Search for the cell housing the specified text and yield its [X, Y] center coordinate. 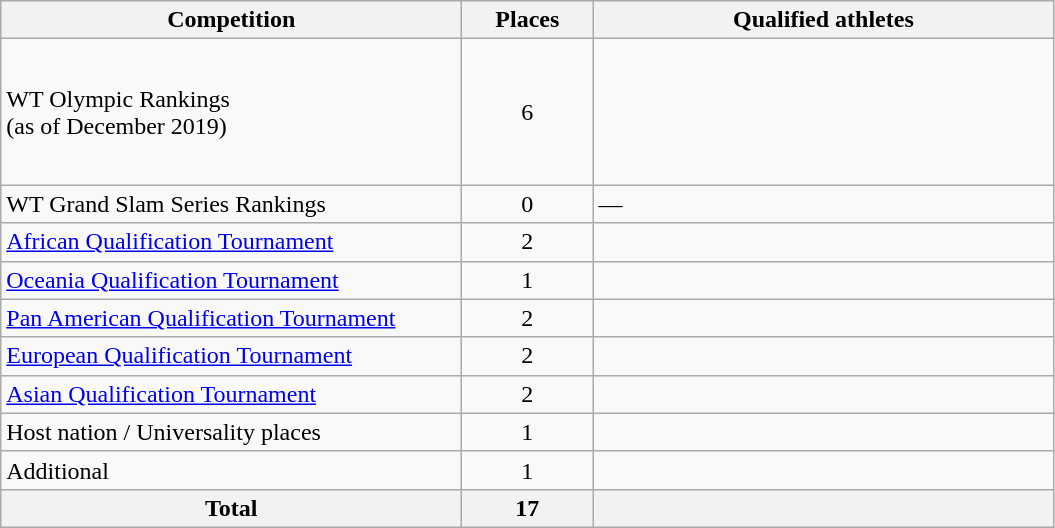
WT Olympic Rankings(as of December 2019) [232, 112]
Qualified athletes [824, 20]
Host nation / Universality places [232, 432]
European Qualification Tournament [232, 356]
WT Grand Slam Series Rankings [232, 204]
Oceania Qualification Tournament [232, 280]
6 [528, 112]
African Qualification Tournament [232, 242]
— [824, 204]
Pan American Qualification Tournament [232, 318]
17 [528, 508]
Asian Qualification Tournament [232, 394]
0 [528, 204]
Places [528, 20]
Additional [232, 470]
Competition [232, 20]
Total [232, 508]
